Provide the [x, y] coordinate of the cell's center where the given text is located.  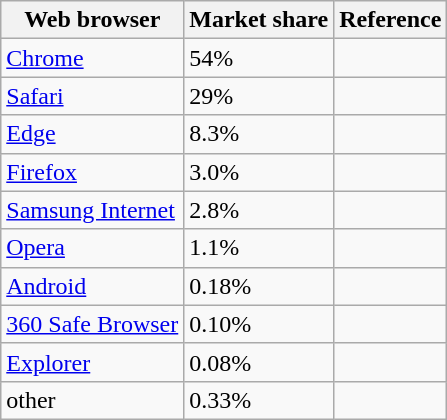
0.33% [259, 400]
Market share [259, 20]
8.3% [259, 134]
54% [259, 58]
other [92, 400]
Opera [92, 248]
Safari [92, 96]
Reference [390, 20]
29% [259, 96]
Chrome [92, 58]
0.18% [259, 286]
Samsung Internet [92, 210]
2.8% [259, 210]
Firefox [92, 172]
Android [92, 286]
360 Safe Browser [92, 324]
Web browser [92, 20]
0.10% [259, 324]
Explorer [92, 362]
3.0% [259, 172]
Edge [92, 134]
0.08% [259, 362]
1.1% [259, 248]
